Find where the given text appears and provide that cell's center as [x, y] coordinate. 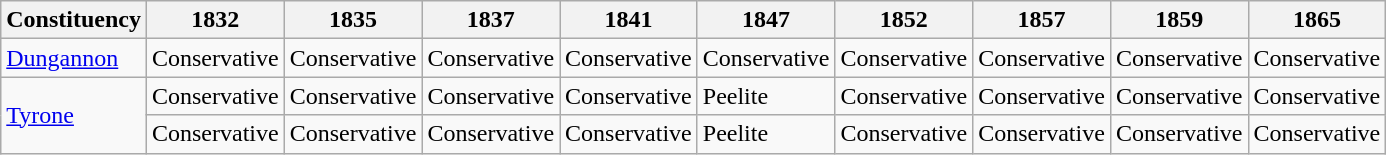
Tyrone [74, 115]
1857 [1042, 20]
1865 [1317, 20]
1841 [629, 20]
1847 [766, 20]
1832 [215, 20]
1852 [904, 20]
Constituency [74, 20]
1859 [1179, 20]
Dungannon [74, 58]
1837 [491, 20]
1835 [353, 20]
